Capture the cell that displays the provided text and extract its [X, Y] central coordinate. 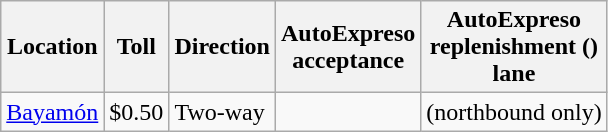
Two-way [222, 112]
Direction [222, 47]
AutoExpreso replenishment () lane [514, 47]
Bayamón [52, 112]
Toll [136, 47]
(northbound only) [514, 112]
AutoExpreso acceptance [348, 47]
$0.50 [136, 112]
Location [52, 47]
